For the text-containing cell, return its midpoint in [X, Y] coordinate format. 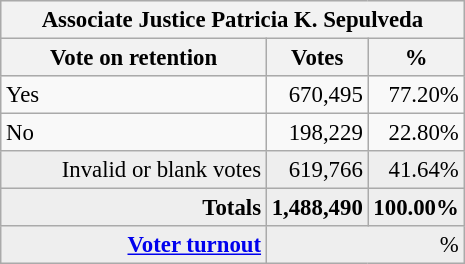
100.00% [416, 208]
670,495 [317, 95]
Voter turnout [134, 245]
Associate Justice Patricia K. Sepulveda [232, 20]
No [134, 133]
Votes [317, 58]
Totals [134, 208]
41.64% [416, 170]
Invalid or blank votes [134, 170]
22.80% [416, 133]
Vote on retention [134, 58]
Yes [134, 95]
198,229 [317, 133]
77.20% [416, 95]
1,488,490 [317, 208]
619,766 [317, 170]
